Capture the cell that displays the provided text and extract its (X, Y) central coordinate. 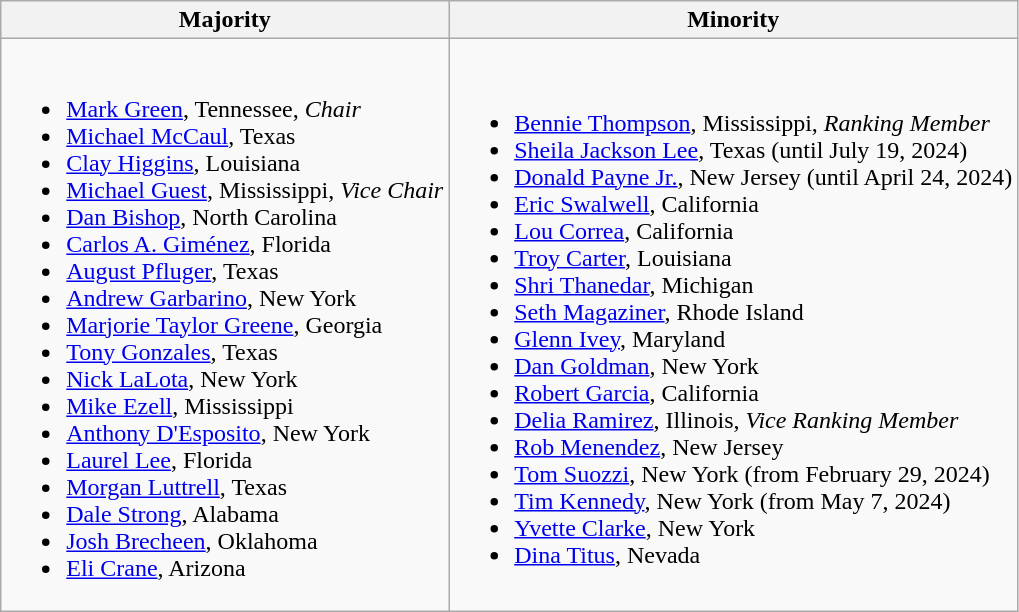
Minority (734, 20)
Majority (225, 20)
